Capture the cell that displays the provided text and extract its [x, y] central coordinate. 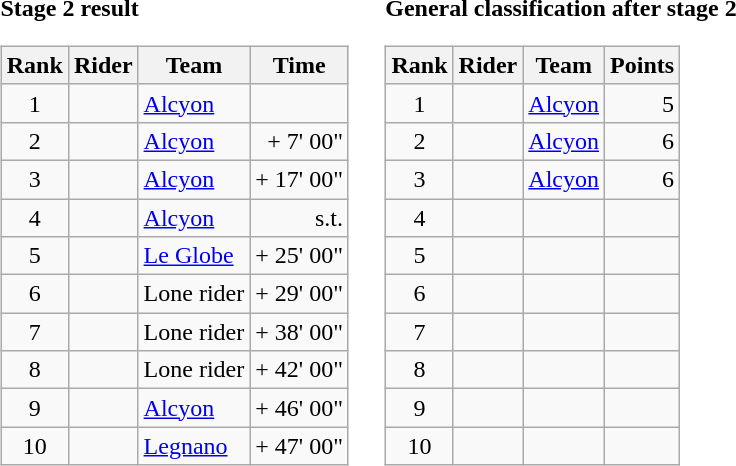
Time [300, 65]
+ 47' 00" [300, 446]
+ 42' 00" [300, 370]
Points [642, 65]
Legnano [194, 446]
+ 29' 00" [300, 294]
+ 7' 00" [300, 141]
Le Globe [194, 256]
s.t. [300, 217]
+ 25' 00" [300, 256]
+ 17' 00" [300, 179]
+ 38' 00" [300, 332]
+ 46' 00" [300, 408]
